Determine the (x, y) coordinate at the center of the cell enclosing the given text.  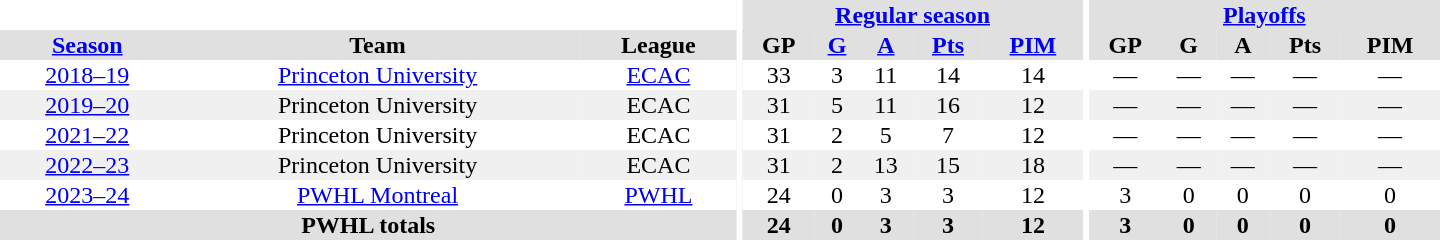
2021–22 (88, 135)
Season (88, 45)
PWHL totals (368, 225)
2022–23 (88, 165)
18 (1033, 165)
33 (778, 75)
16 (948, 105)
PWHL (658, 195)
PWHL Montreal (378, 195)
2018–19 (88, 75)
15 (948, 165)
Regular season (912, 15)
Team (378, 45)
League (658, 45)
2019–20 (88, 105)
Playoffs (1264, 15)
7 (948, 135)
13 (886, 165)
2023–24 (88, 195)
